Scan for the cell matching the given text and deliver its [X, Y] coordinate at center. 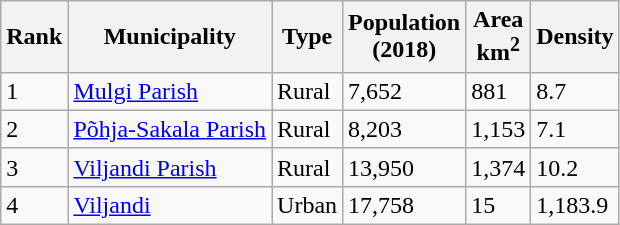
7,652 [404, 91]
15 [498, 205]
1,153 [498, 129]
10.2 [575, 167]
2 [34, 129]
1 [34, 91]
1,183.9 [575, 205]
8,203 [404, 129]
Population(2018) [404, 37]
Urban [308, 205]
Rank [34, 37]
Municipality [170, 37]
Viljandi Parish [170, 167]
881 [498, 91]
7.1 [575, 129]
4 [34, 205]
Type [308, 37]
Density [575, 37]
Mulgi Parish [170, 91]
Põhja-Sakala Parish [170, 129]
Viljandi [170, 205]
1,374 [498, 167]
13,950 [404, 167]
17,758 [404, 205]
3 [34, 167]
8.7 [575, 91]
Areakm2 [498, 37]
